Determine the [X, Y] coordinate at the center of the cell enclosing the given text.  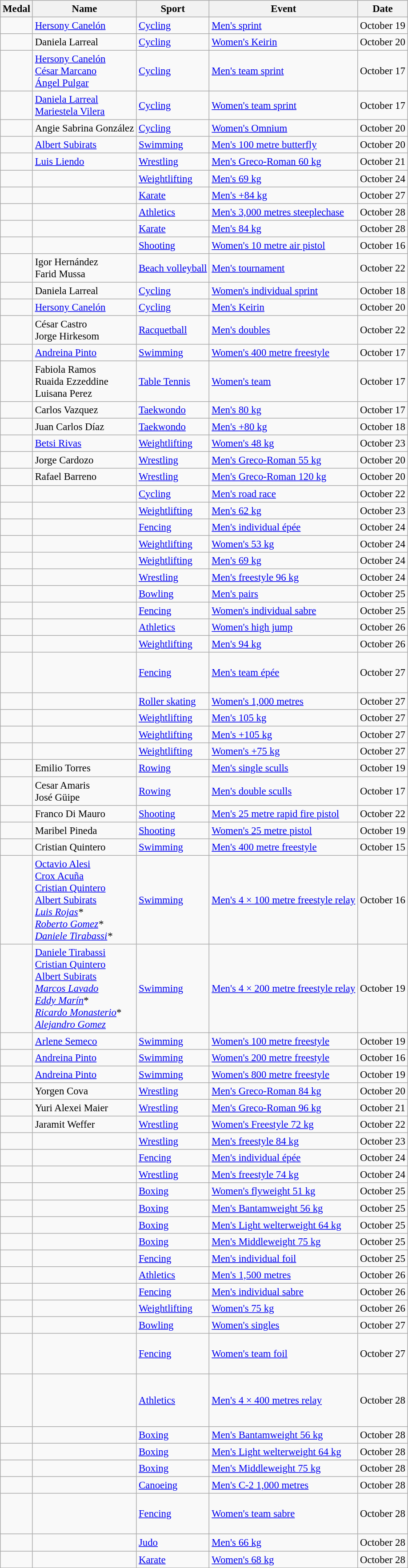
Men's +80 kg [284, 427]
Men's 4 × 400 metres relay [284, 1400]
Men's freestyle 74 kg [284, 1175]
Men's individual sabre [284, 1292]
Medal [17, 9]
Women's 100 metre freestyle [284, 1041]
Date [383, 9]
Daniele TirabassiCristian QuinteroAlbert SubiratsMarcos LavadoEddy Marín*Ricardo Monasterio*Alejandro Gomez [84, 989]
Table Tennis [173, 382]
Women's flyweight 51 kg [284, 1192]
Men's team épée [284, 673]
Men's 100 metre butterfly [284, 145]
Name [84, 9]
Women's 1,000 metres [284, 702]
Men's +84 kg [284, 195]
Men's 62 kg [284, 511]
Men's team sprint [284, 71]
Men's Greco-Roman 84 kg [284, 1091]
Men's double sculls [284, 791]
Angie Sabrina González [84, 128]
Women's Omnium [284, 128]
Women's high jump [284, 627]
Men's Greco-Roman 96 kg [284, 1108]
Hersony CanelónCésar MarcanoÁngel Pulgar [84, 71]
Men's sprint [284, 26]
Franco Di Mauro [84, 814]
Jorge Cardozo [84, 460]
Men's individual foil [284, 1258]
Women's +75 kg [284, 751]
Women's Keirin [284, 42]
Beach volleyball [173, 268]
Men's 4 × 100 metre freestyle relay [284, 900]
Maribel Pineda [84, 830]
Women's 75 kg [284, 1309]
Event [284, 9]
Fabiola RamosRuaida EzzeddineLuisana Perez [84, 382]
Women's team [284, 382]
Women's 25 metre pistol [284, 830]
Women's 48 kg [284, 443]
Women's Freestyle 72 kg [284, 1125]
Men's 25 metre rapid fire pistol [284, 814]
Women's 800 metre freestyle [284, 1074]
Men's doubles [284, 330]
Men's 80 kg [284, 410]
Men's single sculls [284, 768]
Men's Keirin [284, 307]
Luis Liendo [84, 162]
Women's team foil [284, 1354]
Women's 53 kg [284, 544]
Men's +105 kg [284, 735]
Men's Greco-Roman 120 kg [284, 477]
Men's pairs [284, 594]
Women's 400 metre freestyle [284, 353]
Women's team sprint [284, 106]
Women's 10 metre air pistol [284, 245]
Men's tournament [284, 268]
Octavio Alesi Crox AcuñaCristian QuinteroAlbert SubiratsLuis Rojas*Roberto Gomez*Daniele Tirabassi* [84, 900]
Women's singles [284, 1325]
Men's 400 metre freestyle [284, 847]
Emilio Torres [84, 768]
Men's 3,000 metres steeplechase [284, 212]
Judo [173, 1543]
Men's 94 kg [284, 644]
Juan Carlos Díaz [84, 427]
Canoeing [173, 1485]
Women's 68 kg [284, 1560]
Men's road race [284, 494]
Women's individual sabre [284, 610]
Men's freestyle 84 kg [284, 1141]
Men's 4 × 200 metre freestyle relay [284, 989]
Cristian Quintero [84, 847]
Jaramit Weffer [84, 1125]
Women's individual sprint [284, 291]
Racquetball [173, 330]
Rafael Barreno [84, 477]
César CastroJorge Hirkesom [84, 330]
October 15 [383, 847]
Women's 200 metre freestyle [284, 1058]
Cesar AmarisJosé Güipe [84, 791]
Men's 105 kg [284, 718]
Men's Greco-Roman 60 kg [284, 162]
Men's 1,500 metres [284, 1275]
Men's freestyle 96 kg [284, 577]
Sport [173, 9]
Arlene Semeco [84, 1041]
Carlos Vazquez [84, 410]
Daniela LarrealMariestela Vilera [84, 106]
Betsi Rivas [84, 443]
Women's team sabre [284, 1514]
Igor HernándezFarid Mussa [84, 268]
Men's 84 kg [284, 228]
Men's 66 kg [284, 1543]
Men's C-2 1,000 metres [284, 1485]
Albert Subirats [84, 145]
Men's Greco-Roman 55 kg [284, 460]
Yorgen Cova [84, 1091]
Roller skating [173, 702]
Yuri Alexei Maier [84, 1108]
